Locate the cell with the specified text and output its [x, y] center coordinate. 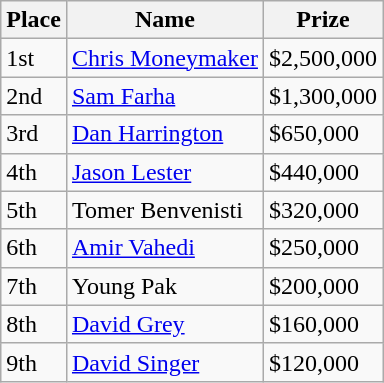
Chris Moneymaker [164, 58]
5th [34, 210]
$1,300,000 [322, 96]
Place [34, 20]
David Singer [164, 362]
7th [34, 286]
$320,000 [322, 210]
$160,000 [322, 324]
$250,000 [322, 248]
Dan Harrington [164, 134]
Young Pak [164, 286]
Prize [322, 20]
$440,000 [322, 172]
David Grey [164, 324]
3rd [34, 134]
8th [34, 324]
$120,000 [322, 362]
Tomer Benvenisti [164, 210]
4th [34, 172]
Name [164, 20]
Amir Vahedi [164, 248]
6th [34, 248]
Sam Farha [164, 96]
Jason Lester [164, 172]
2nd [34, 96]
$2,500,000 [322, 58]
9th [34, 362]
$650,000 [322, 134]
1st [34, 58]
$200,000 [322, 286]
